From the cell containing the given text, extract its center point as (x, y) coordinate. 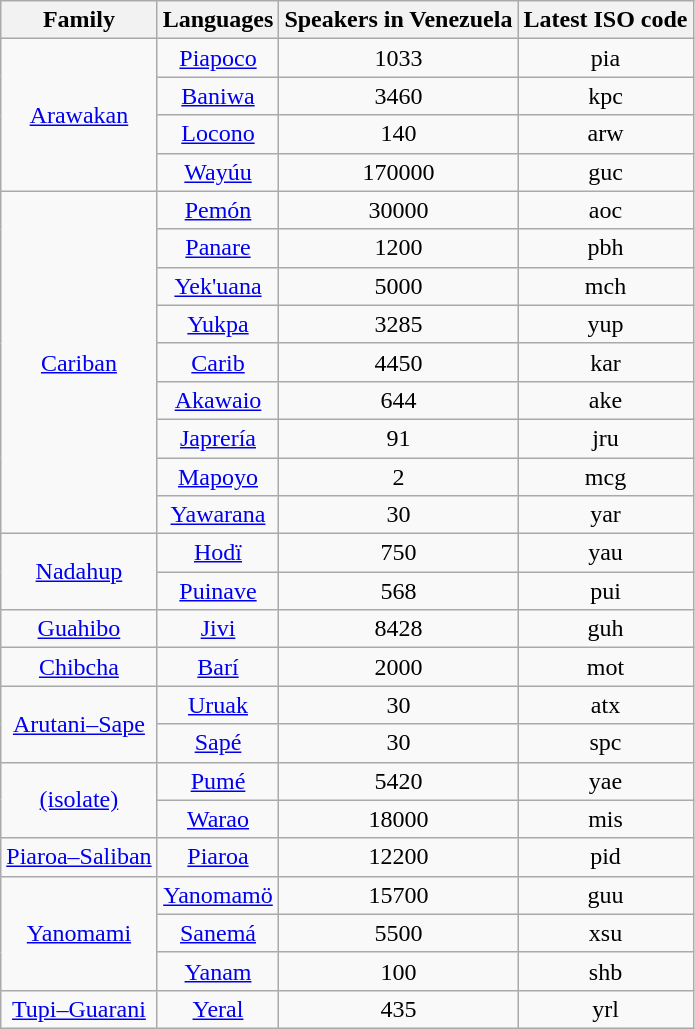
Panare (218, 248)
pbh (606, 248)
2 (398, 477)
Tupi–Guarani (79, 1009)
spc (606, 743)
Warao (218, 819)
yae (606, 781)
(isolate) (79, 800)
Arawakan (79, 115)
mcg (606, 477)
Carib (218, 362)
Yukpa (218, 324)
100 (398, 971)
Arutani–Sape (79, 724)
5500 (398, 933)
3460 (398, 96)
Cariban (79, 362)
Uruak (218, 705)
Guahibo (79, 629)
Sapé (218, 743)
15700 (398, 895)
Barí (218, 667)
jru (606, 438)
644 (398, 400)
Yeral (218, 1009)
Piaroa–Saliban (79, 857)
Wayúu (218, 172)
pui (606, 591)
5000 (398, 286)
Family (79, 20)
Languages (218, 20)
568 (398, 591)
Akawaio (218, 400)
435 (398, 1009)
Yawarana (218, 515)
Speakers in Venezuela (398, 20)
yup (606, 324)
guh (606, 629)
Chibcha (79, 667)
guc (606, 172)
Yanomamö (218, 895)
3285 (398, 324)
Japrería (218, 438)
Yanam (218, 971)
Yanomami (79, 933)
mis (606, 819)
Nadahup (79, 572)
12200 (398, 857)
4450 (398, 362)
18000 (398, 819)
atx (606, 705)
pia (606, 58)
yar (606, 515)
Locono (218, 134)
mch (606, 286)
1200 (398, 248)
Piapoco (218, 58)
1033 (398, 58)
91 (398, 438)
arw (606, 134)
pid (606, 857)
Puinave (218, 591)
Baniwa (218, 96)
ake (606, 400)
Mapoyo (218, 477)
Yek'uana (218, 286)
8428 (398, 629)
Pemón (218, 210)
kar (606, 362)
750 (398, 553)
Sanemá (218, 933)
Jivi (218, 629)
140 (398, 134)
yau (606, 553)
aoc (606, 210)
Latest ISO code (606, 20)
mot (606, 667)
shb (606, 971)
2000 (398, 667)
30000 (398, 210)
5420 (398, 781)
Pumé (218, 781)
Hodï (218, 553)
yrl (606, 1009)
kpc (606, 96)
guu (606, 895)
Piaroa (218, 857)
xsu (606, 933)
170000 (398, 172)
